For the text-containing cell, return its midpoint in (X, Y) coordinate format. 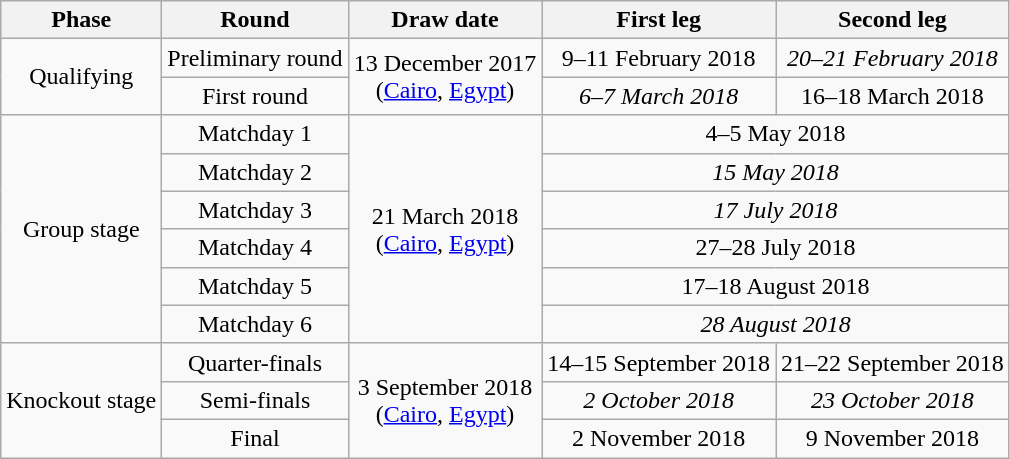
Draw date (445, 20)
15 May 2018 (776, 172)
13 December 2017(Cairo, Egypt) (445, 77)
Matchday 3 (255, 210)
Qualifying (82, 77)
Knockout stage (82, 400)
Semi-finals (255, 400)
6–7 March 2018 (659, 96)
21–22 September 2018 (893, 362)
Second leg (893, 20)
23 October 2018 (893, 400)
17–18 August 2018 (776, 286)
Matchday 6 (255, 324)
14–15 September 2018 (659, 362)
17 July 2018 (776, 210)
Quarter-finals (255, 362)
First leg (659, 20)
2 November 2018 (659, 438)
16–18 March 2018 (893, 96)
Matchday 4 (255, 248)
21 March 2018(Cairo, Egypt) (445, 229)
Final (255, 438)
28 August 2018 (776, 324)
Group stage (82, 229)
20–21 February 2018 (893, 58)
Preliminary round (255, 58)
Phase (82, 20)
Matchday 2 (255, 172)
4–5 May 2018 (776, 134)
Matchday 1 (255, 134)
9–11 February 2018 (659, 58)
Round (255, 20)
Matchday 5 (255, 286)
3 September 2018(Cairo, Egypt) (445, 400)
9 November 2018 (893, 438)
27–28 July 2018 (776, 248)
2 October 2018 (659, 400)
First round (255, 96)
